For the text-containing cell, return its midpoint in (X, Y) coordinate format. 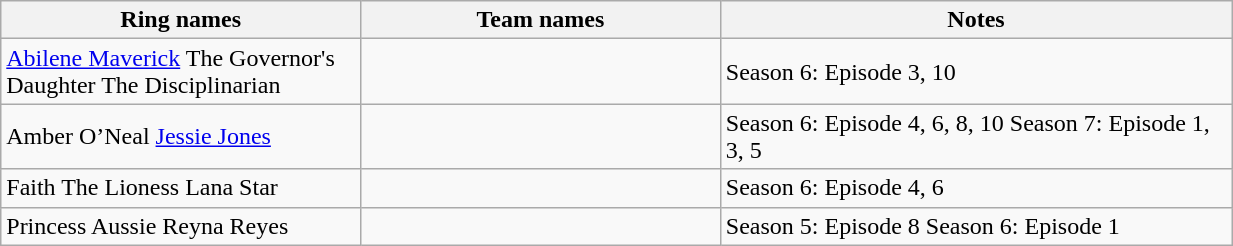
Notes (976, 20)
Season 6: Episode 4, 6 (976, 188)
Season 6: Episode 3, 10 (976, 72)
Season 6: Episode 4, 6, 8, 10 Season 7: Episode 1, 3, 5 (976, 136)
Season 5: Episode 8 Season 6: Episode 1 (976, 226)
Team names (541, 20)
Amber O’Neal Jessie Jones (181, 136)
Ring names (181, 20)
Abilene Maverick The Governor's Daughter The Disciplinarian (181, 72)
Faith The Lioness Lana Star (181, 188)
Princess Aussie Reyna Reyes (181, 226)
